Find where the given text appears and provide that cell's center as (X, Y) coordinate. 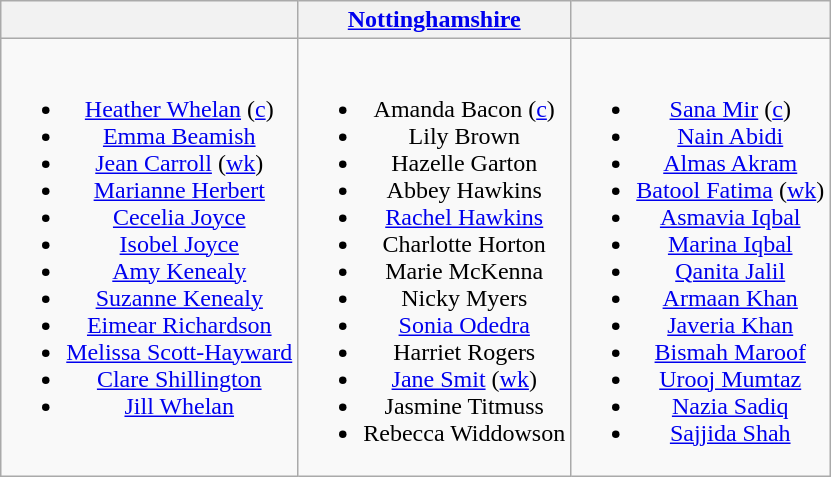
Nottinghamshire (434, 20)
